Provide the [X, Y] coordinate of the cell's center where the given text is located.  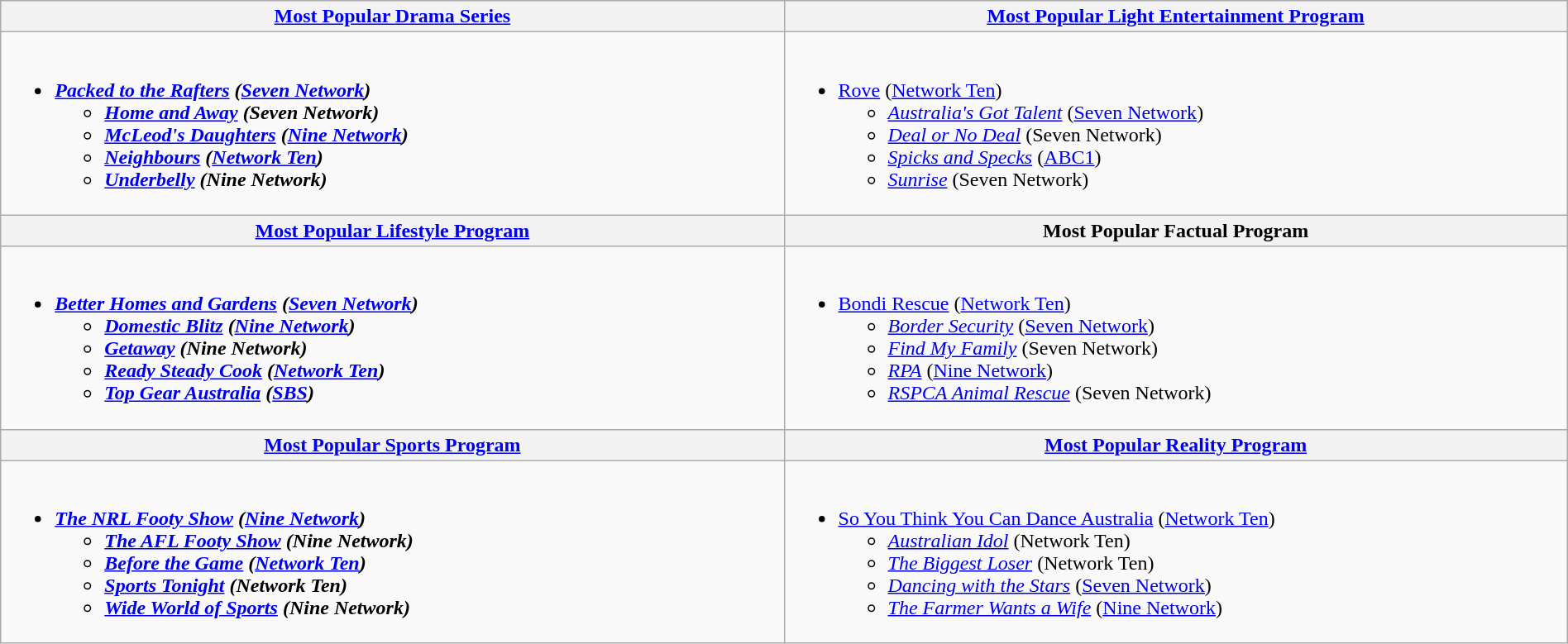
Bondi Rescue (Network Ten)Border Security (Seven Network)Find My Family (Seven Network)RPA (Nine Network)RSPCA Animal Rescue (Seven Network) [1176, 337]
Better Homes and Gardens (Seven Network)Domestic Blitz (Nine Network)Getaway (Nine Network)Ready Steady Cook (Network Ten)Top Gear Australia (SBS) [392, 337]
Most Popular Lifestyle Program [392, 231]
Most Popular Sports Program [392, 445]
Most Popular Light Entertainment Program [1176, 17]
Rove (Network Ten)Australia's Got Talent (Seven Network)Deal or No Deal (Seven Network)Spicks and Specks (ABC1)Sunrise (Seven Network) [1176, 124]
Packed to the Rafters (Seven Network)Home and Away (Seven Network)McLeod's Daughters (Nine Network)Neighbours (Network Ten)Underbelly (Nine Network) [392, 124]
Most Popular Factual Program [1176, 231]
Most Popular Reality Program [1176, 445]
Most Popular Drama Series [392, 17]
